Search for the cell housing the specified text and yield its [X, Y] center coordinate. 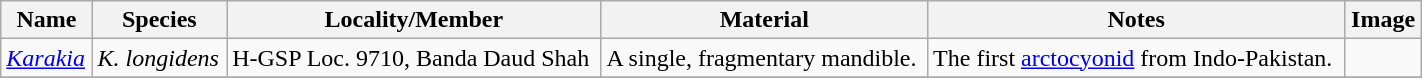
H-GSP Loc. 9710, Banda Daud Shah [414, 58]
A single, fragmentary mandible. [764, 58]
Notes [1136, 20]
Locality/Member [414, 20]
Karakia [46, 58]
K. longidens [160, 58]
Material [764, 20]
Species [160, 20]
The first arctocyonid from Indo-Pakistan. [1136, 58]
Name [46, 20]
Image [1383, 20]
